Scan for the cell matching the given text and deliver its (X, Y) coordinate at center. 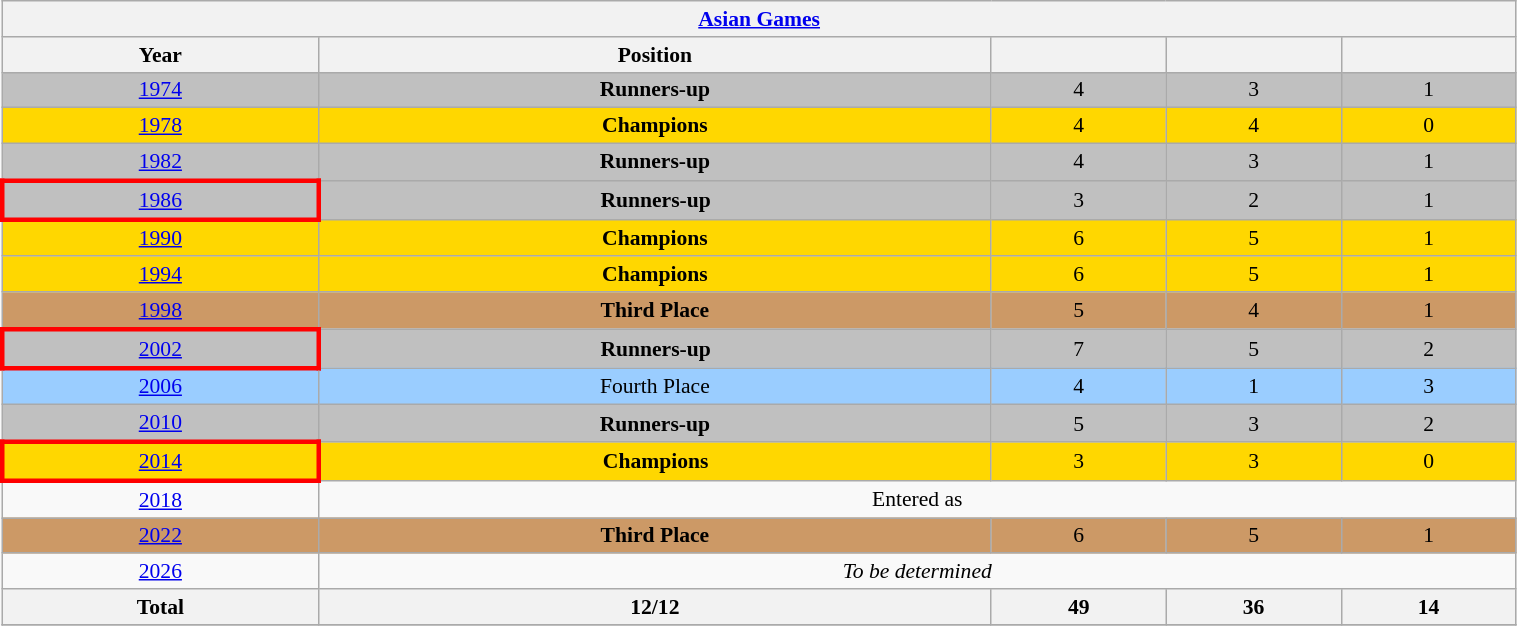
Entered as (917, 500)
1982 (160, 162)
1978 (160, 126)
14 (1428, 607)
2010 (160, 424)
2014 (160, 462)
12/12 (654, 607)
1990 (160, 238)
Year (160, 55)
1986 (160, 200)
49 (1078, 607)
7 (1078, 348)
Position (654, 55)
1998 (160, 310)
Asian Games (759, 19)
2022 (160, 536)
1994 (160, 275)
Fourth Place (654, 386)
To be determined (917, 572)
2002 (160, 348)
2006 (160, 386)
Total (160, 607)
2018 (160, 500)
1974 (160, 90)
2026 (160, 572)
36 (1254, 607)
